Detect which cell encompasses the target text, then output its (X, Y) center coordinate. 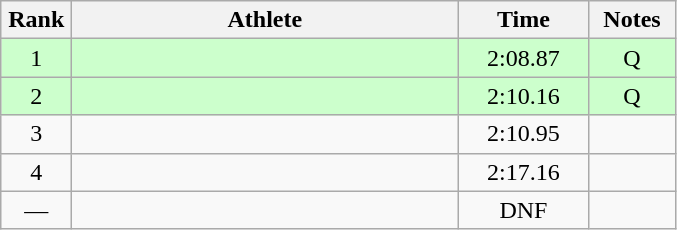
3 (36, 134)
2:08.87 (524, 58)
Athlete (265, 20)
1 (36, 58)
Rank (36, 20)
2:10.16 (524, 96)
DNF (524, 210)
2:10.95 (524, 134)
Notes (632, 20)
— (36, 210)
Time (524, 20)
2:17.16 (524, 172)
2 (36, 96)
4 (36, 172)
